Determine the (x, y) coordinate at the center of the cell enclosing the given text.  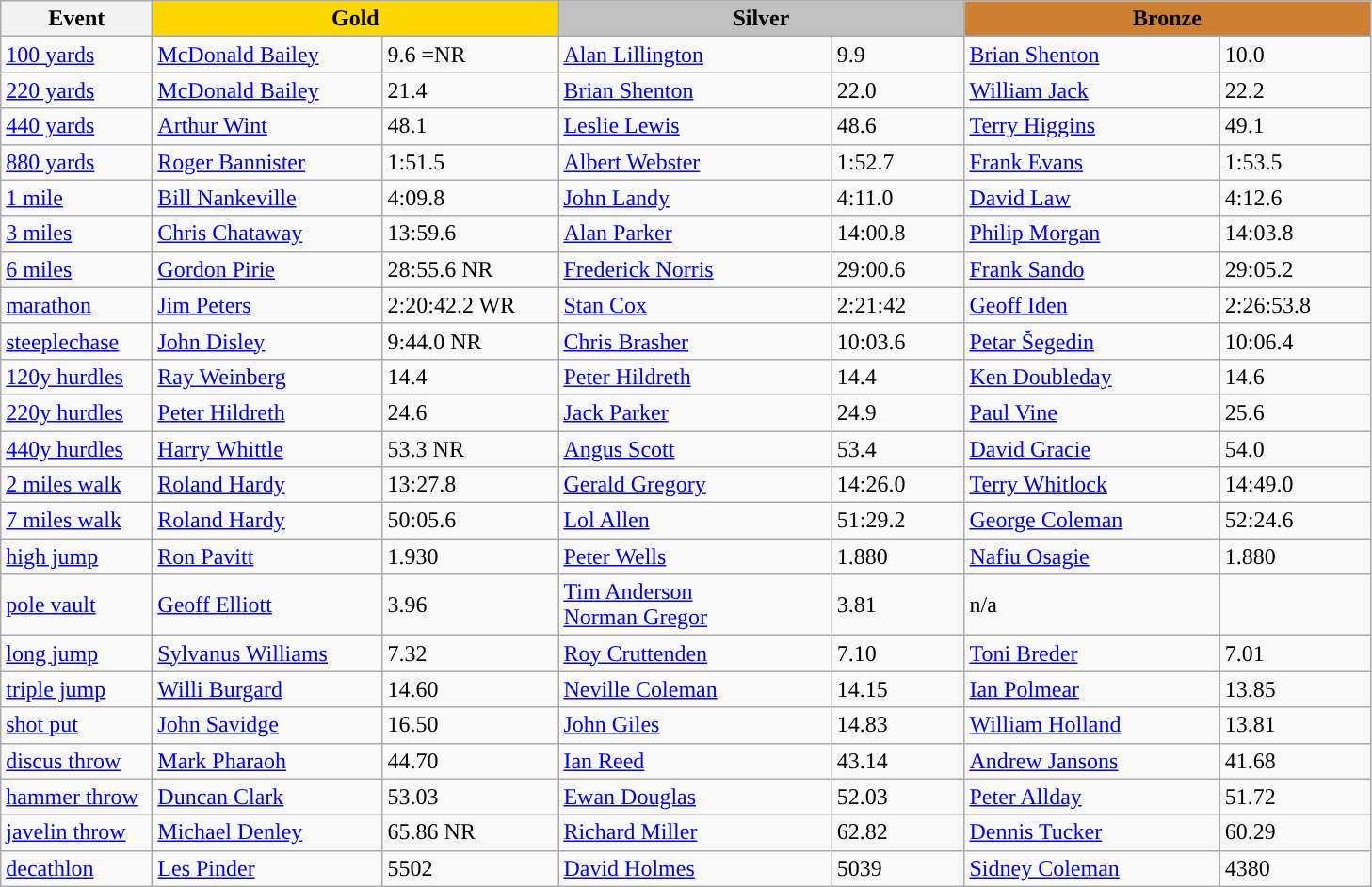
Ken Doubleday (1092, 377)
Dennis Tucker (1092, 832)
discus throw (77, 761)
43.14 (898, 761)
4380 (1295, 868)
Bill Nankeville (267, 198)
David Law (1092, 198)
52:24.6 (1295, 521)
1 mile (77, 198)
William Holland (1092, 725)
Ian Polmear (1092, 689)
Bronze (1168, 19)
shot put (77, 725)
3.81 (898, 605)
7.10 (898, 653)
16.50 (471, 725)
7.32 (471, 653)
steeplechase (77, 341)
hammer throw (77, 797)
13.81 (1295, 725)
Neville Coleman (695, 689)
22.0 (898, 90)
4:09.8 (471, 198)
9.9 (898, 55)
2:20:42.2 WR (471, 305)
54.0 (1295, 449)
9.6 =NR (471, 55)
14:49.0 (1295, 485)
Leslie Lewis (695, 126)
25.6 (1295, 412)
marathon (77, 305)
440 yards (77, 126)
2 miles walk (77, 485)
48.1 (471, 126)
Roy Cruttenden (695, 653)
3 miles (77, 234)
Roger Bannister (267, 162)
Terry Higgins (1092, 126)
10:06.4 (1295, 341)
220 yards (77, 90)
24.9 (898, 412)
14.15 (898, 689)
21.4 (471, 90)
Paul Vine (1092, 412)
65.86 NR (471, 832)
52.03 (898, 797)
Ray Weinberg (267, 377)
53.03 (471, 797)
14.83 (898, 725)
13.85 (1295, 689)
Petar Šegedin (1092, 341)
7.01 (1295, 653)
Harry Whittle (267, 449)
3.96 (471, 605)
53.3 NR (471, 449)
1:51.5 (471, 162)
Richard Miller (695, 832)
14:00.8 (898, 234)
Lol Allen (695, 521)
Alan Parker (695, 234)
13:59.6 (471, 234)
George Coleman (1092, 521)
6 miles (77, 269)
Nafiu Osagie (1092, 556)
440y hurdles (77, 449)
Alan Lillington (695, 55)
Ewan Douglas (695, 797)
10:03.6 (898, 341)
5502 (471, 868)
Willi Burgard (267, 689)
4:12.6 (1295, 198)
1:52.7 (898, 162)
Duncan Clark (267, 797)
Terry Whitlock (1092, 485)
48.6 (898, 126)
100 yards (77, 55)
Ron Pavitt (267, 556)
5039 (898, 868)
Philip Morgan (1092, 234)
javelin throw (77, 832)
Arthur Wint (267, 126)
David Gracie (1092, 449)
13:27.8 (471, 485)
John Savidge (267, 725)
53.4 (898, 449)
120y hurdles (77, 377)
n/a (1092, 605)
pole vault (77, 605)
Chris Chataway (267, 234)
Sylvanus Williams (267, 653)
60.29 (1295, 832)
Peter Allday (1092, 797)
Chris Brasher (695, 341)
triple jump (77, 689)
28:55.6 NR (471, 269)
49.1 (1295, 126)
Les Pinder (267, 868)
9:44.0 NR (471, 341)
Jim Peters (267, 305)
Mark Pharaoh (267, 761)
John Giles (695, 725)
10.0 (1295, 55)
Frank Evans (1092, 162)
high jump (77, 556)
2:21:42 (898, 305)
William Jack (1092, 90)
decathlon (77, 868)
Ian Reed (695, 761)
Geoff Iden (1092, 305)
7 miles walk (77, 521)
Jack Parker (695, 412)
880 yards (77, 162)
1:53.5 (1295, 162)
14:26.0 (898, 485)
4:11.0 (898, 198)
long jump (77, 653)
Gordon Pirie (267, 269)
John Disley (267, 341)
44.70 (471, 761)
Peter Wells (695, 556)
14.60 (471, 689)
Sidney Coleman (1092, 868)
Event (77, 19)
Toni Breder (1092, 653)
David Holmes (695, 868)
Gerald Gregory (695, 485)
Andrew Jansons (1092, 761)
22.2 (1295, 90)
62.82 (898, 832)
24.6 (471, 412)
14.6 (1295, 377)
41.68 (1295, 761)
Frederick Norris (695, 269)
51:29.2 (898, 521)
Silver (761, 19)
1.930 (471, 556)
51.72 (1295, 797)
14:03.8 (1295, 234)
Tim Anderson Norman Gregor (695, 605)
220y hurdles (77, 412)
Gold (356, 19)
Frank Sando (1092, 269)
Albert Webster (695, 162)
Geoff Elliott (267, 605)
50:05.6 (471, 521)
29:00.6 (898, 269)
Stan Cox (695, 305)
Michael Denley (267, 832)
Angus Scott (695, 449)
2:26:53.8 (1295, 305)
29:05.2 (1295, 269)
John Landy (695, 198)
